Search for the cell housing the specified text and yield its [x, y] center coordinate. 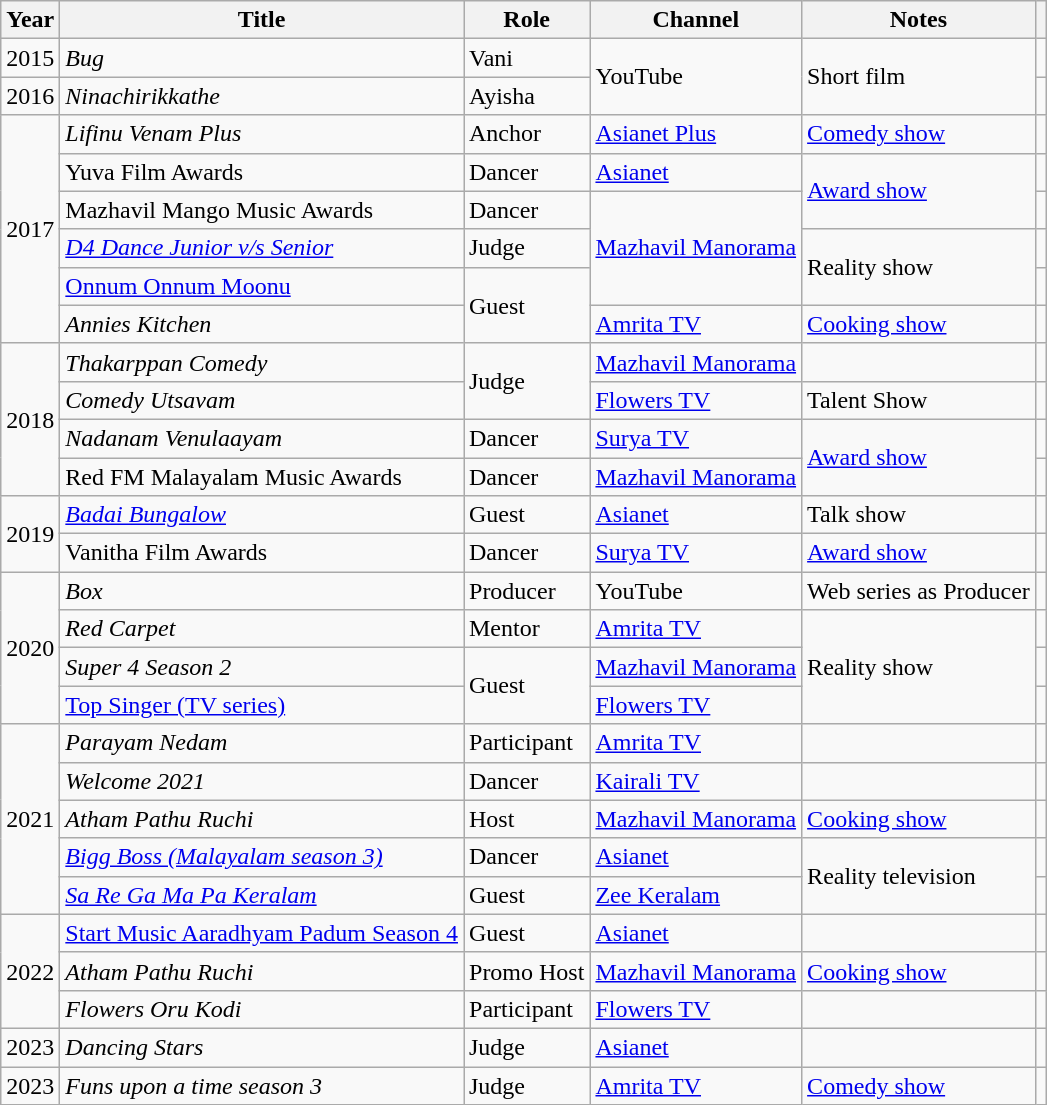
Title [262, 20]
2018 [30, 419]
Talk show [919, 515]
Box [262, 591]
Vani [527, 58]
Year [30, 20]
Dancing Stars [262, 1047]
Mazhavil Mango Music Awards [262, 210]
Promo Host [527, 971]
Funs upon a time season 3 [262, 1085]
Lifinu Venam Plus [262, 134]
Red Carpet [262, 629]
Top Singer (TV series) [262, 705]
2019 [30, 534]
Start Music Aaradhyam Padum Season 4 [262, 933]
Web series as Producer [919, 591]
Welcome 2021 [262, 781]
Yuva Film Awards [262, 172]
Vanitha Film Awards [262, 553]
Red FM Malayalam Music Awards [262, 477]
Producer [527, 591]
Super 4 Season 2 [262, 667]
Reality television [919, 876]
Parayam Nedam [262, 743]
Talent Show [919, 400]
Onnum Onnum Moonu [262, 286]
Nadanam Venulaayam [262, 438]
2016 [30, 96]
2022 [30, 971]
Thakarppan Comedy [262, 362]
Comedy Utsavam [262, 400]
2021 [30, 819]
Bigg Boss (Malayalam season 3) [262, 857]
Sa Re Ga Ma Pa Keralam [262, 895]
Annies Kitchen [262, 324]
Asianet Plus [696, 134]
Kairali TV [696, 781]
Zee Keralam [696, 895]
Notes [919, 20]
2020 [30, 648]
Flowers Oru Kodi [262, 1009]
Host [527, 819]
Anchor [527, 134]
Mentor [527, 629]
Role [527, 20]
Ninachirikkathe [262, 96]
Ayisha [527, 96]
Badai Bungalow [262, 515]
2017 [30, 229]
2015 [30, 58]
Bug [262, 58]
Short film [919, 77]
Channel [696, 20]
D4 Dance Junior v/s Senior [262, 248]
